Return [X, Y] of the center of cell containing provided text 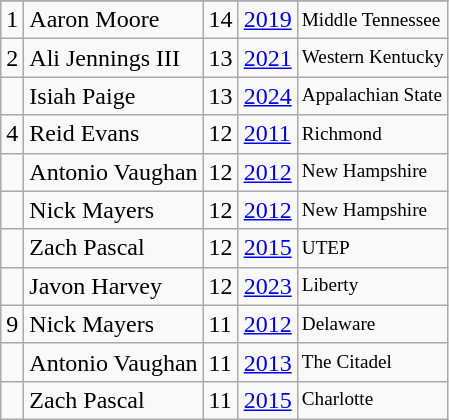
Delaware [372, 324]
Western Kentucky [372, 58]
1 [12, 20]
UTEP [372, 248]
14 [220, 20]
The Citadel [372, 362]
Javon Harvey [114, 286]
2019 [268, 20]
2013 [268, 362]
Isiah Paige [114, 96]
2011 [268, 134]
2024 [268, 96]
4 [12, 134]
Middle Tennessee [372, 20]
2023 [268, 286]
2 [12, 58]
2021 [268, 58]
Ali Jennings III [114, 58]
Richmond [372, 134]
Appalachian State [372, 96]
Liberty [372, 286]
9 [12, 324]
Charlotte [372, 400]
Reid Evans [114, 134]
Aaron Moore [114, 20]
